Capture the cell that displays the provided text and extract its (x, y) central coordinate. 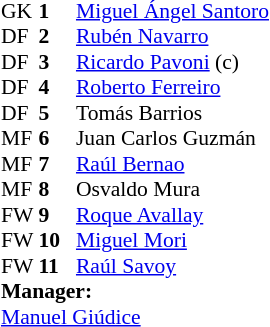
6 (57, 139)
Ricardo Pavoni (c) (172, 62)
2 (57, 37)
3 (57, 62)
Tomás Barrios (172, 113)
4 (57, 87)
10 (57, 241)
9 (57, 215)
8 (57, 189)
Manager: (135, 291)
11 (57, 266)
Juan Carlos Guzmán (172, 139)
Roque Avallay (172, 215)
Raúl Savoy (172, 266)
Miguel Mori (172, 241)
7 (57, 164)
Roberto Ferreiro (172, 87)
5 (57, 113)
Osvaldo Mura (172, 189)
Raúl Bernao (172, 164)
Rubén Navarro (172, 37)
